Return the [x, y] coordinate for the center point of the cell that contains the specified text.  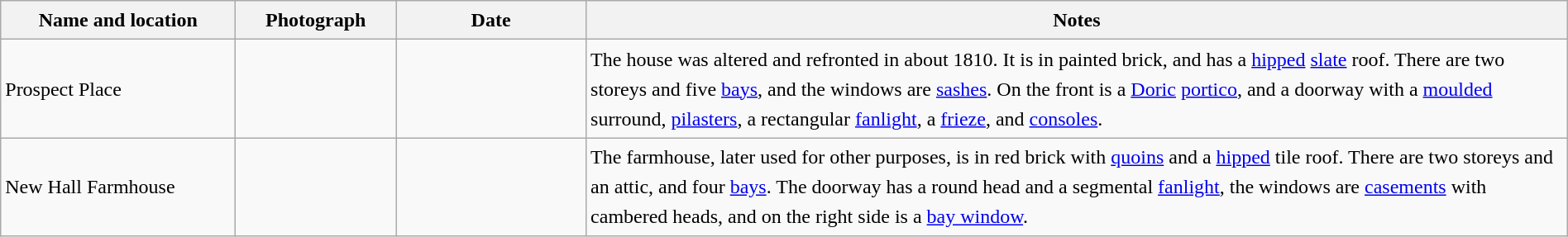
Name and location [118, 20]
Date [491, 20]
Photograph [316, 20]
New Hall Farmhouse [118, 187]
Prospect Place [118, 89]
Notes [1077, 20]
